Search for the cell housing the specified text and yield its (x, y) center coordinate. 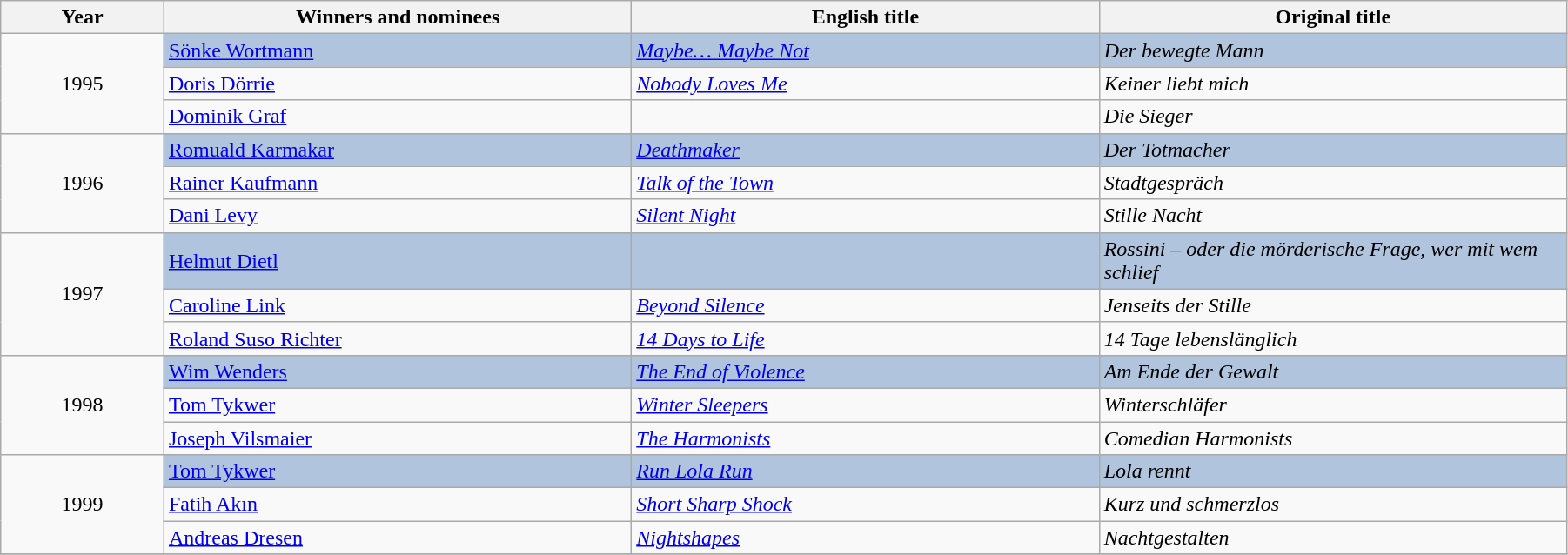
Wim Wenders (397, 371)
Winners and nominees (397, 17)
Beyond Silence (865, 305)
Caroline Link (397, 305)
Die Sieger (1333, 117)
Der bewegte Mann (1333, 50)
Romuald Karmakar (397, 150)
Andreas Dresen (397, 538)
Nightshapes (865, 538)
Dani Levy (397, 216)
Nachtgestalten (1333, 538)
14 Days to Life (865, 338)
Am Ende der Gewalt (1333, 371)
Fatih Akın (397, 505)
Silent Night (865, 216)
Kurz und schmerzlos (1333, 505)
Winterschläfer (1333, 405)
Stadtgespräch (1333, 183)
1995 (83, 84)
English title (865, 17)
Dominik Graf (397, 117)
1997 (83, 294)
Jenseits der Stille (1333, 305)
Doris Dörrie (397, 84)
Rainer Kaufmann (397, 183)
Roland Suso Richter (397, 338)
Short Sharp Shock (865, 505)
Year (83, 17)
Lola rennt (1333, 471)
Keiner liebt mich (1333, 84)
The End of Violence (865, 371)
1999 (83, 505)
1996 (83, 183)
Nobody Loves Me (865, 84)
Deathmaker (865, 150)
Winter Sleepers (865, 405)
Rossini – oder die mörderische Frage, wer mit wem schlief (1333, 261)
14 Tage lebenslänglich (1333, 338)
Der Totmacher (1333, 150)
Helmut Dietl (397, 261)
Maybe… Maybe Not (865, 50)
Talk of the Town (865, 183)
Sönke Wortmann (397, 50)
Stille Nacht (1333, 216)
Original title (1333, 17)
Comedian Harmonists (1333, 438)
Joseph Vilsmaier (397, 438)
1998 (83, 405)
The Harmonists (865, 438)
Run Lola Run (865, 471)
